From the cell containing the given text, extract its center point as [X, Y] coordinate. 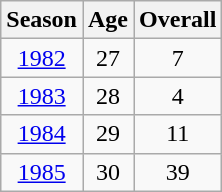
1982 [42, 58]
11 [178, 134]
39 [178, 172]
1984 [42, 134]
30 [108, 172]
29 [108, 134]
Age [108, 20]
Season [42, 20]
27 [108, 58]
1985 [42, 172]
7 [178, 58]
4 [178, 96]
1983 [42, 96]
Overall [178, 20]
28 [108, 96]
